Search for the cell housing the specified text and yield its [X, Y] center coordinate. 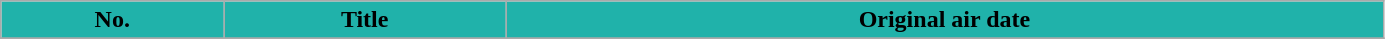
No. [112, 20]
Title [365, 20]
Original air date [945, 20]
